Search for the cell housing the specified text and yield its (X, Y) center coordinate. 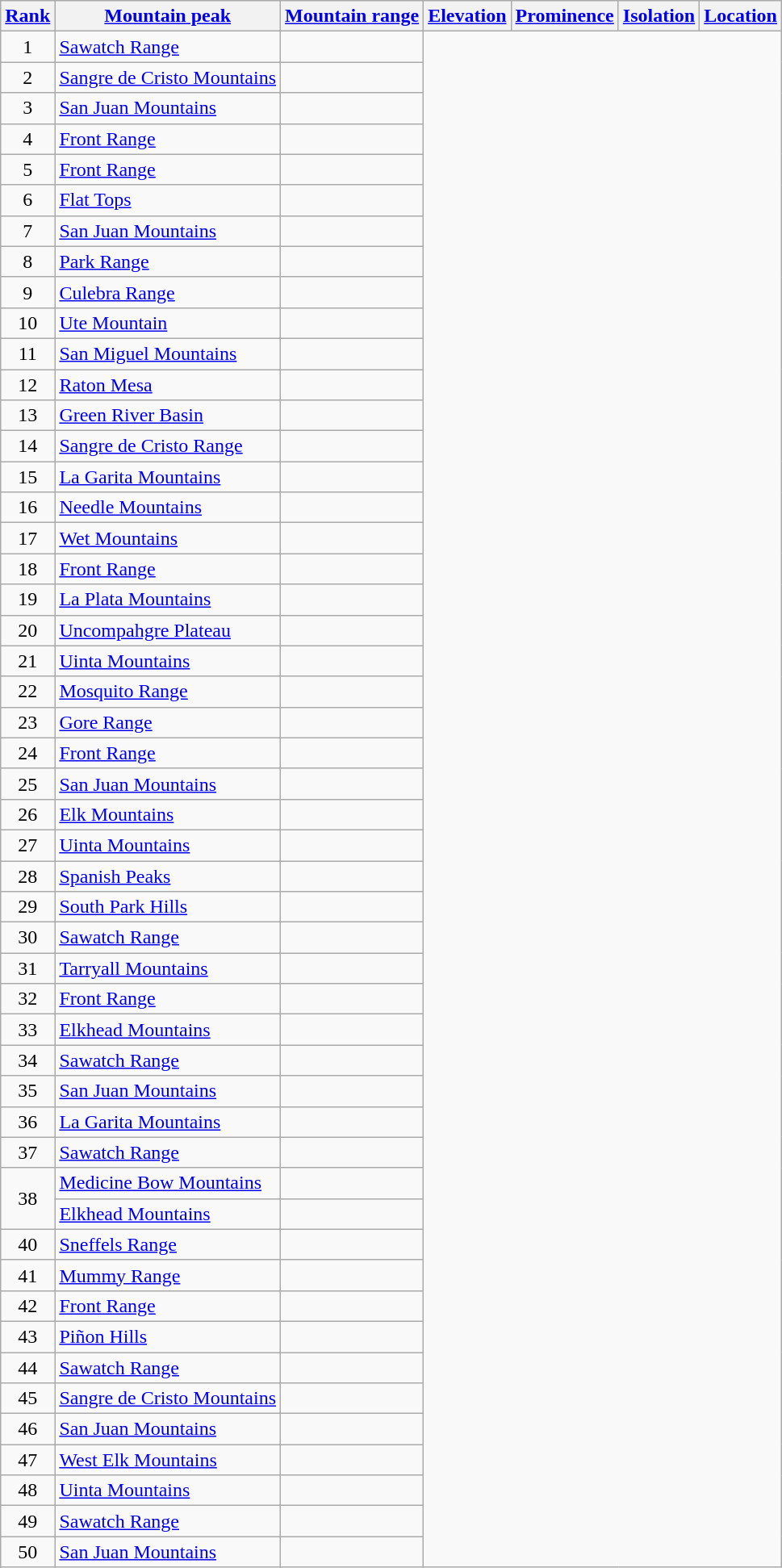
Park Range (168, 261)
Ute Mountain (168, 323)
45 (27, 1399)
Sangre de Cristo Range (168, 446)
Wet Mountains (168, 538)
37 (27, 1152)
Tarryall Mountains (168, 968)
14 (27, 446)
Medicine Bow Mountains (168, 1183)
1 (27, 47)
46 (27, 1429)
17 (27, 538)
Prominence (565, 16)
Mummy Range (168, 1275)
12 (27, 385)
28 (27, 876)
24 (27, 753)
South Park Hills (168, 907)
11 (27, 353)
Piñon Hills (168, 1336)
48 (27, 1491)
20 (27, 630)
Mountain range (352, 16)
42 (27, 1306)
26 (27, 814)
Isolation (659, 16)
33 (27, 1030)
6 (27, 200)
Flat Tops (168, 200)
Raton Mesa (168, 385)
18 (27, 569)
27 (27, 845)
Uncompahgre Plateau (168, 630)
Mosquito Range (168, 692)
Location (741, 16)
7 (27, 231)
19 (27, 600)
West Elk Mountains (168, 1460)
25 (27, 784)
41 (27, 1275)
Gore Range (168, 722)
Culebra Range (168, 292)
35 (27, 1091)
40 (27, 1244)
3 (27, 108)
Mountain peak (168, 16)
49 (27, 1521)
32 (27, 999)
Needle Mountains (168, 508)
16 (27, 508)
36 (27, 1122)
43 (27, 1336)
La Plata Mountains (168, 600)
23 (27, 722)
Elevation (467, 16)
4 (27, 139)
15 (27, 477)
38 (27, 1198)
Elk Mountains (168, 814)
22 (27, 692)
30 (27, 938)
13 (27, 416)
5 (27, 169)
Rank (27, 16)
29 (27, 907)
34 (27, 1060)
21 (27, 661)
San Miguel Mountains (168, 353)
8 (27, 261)
Sneffels Range (168, 1244)
44 (27, 1368)
9 (27, 292)
50 (27, 1552)
10 (27, 323)
Green River Basin (168, 416)
47 (27, 1460)
2 (27, 77)
31 (27, 968)
Spanish Peaks (168, 876)
